Determine the [x, y] coordinate at the center of the cell enclosing the given text.  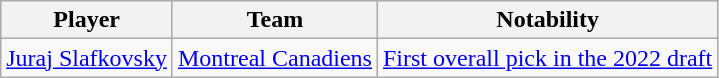
Montreal Canadiens [274, 58]
Team [274, 20]
Player [87, 20]
Juraj Slafkovsky [87, 58]
Notability [547, 20]
First overall pick in the 2022 draft [547, 58]
